Search for the cell housing the specified text and yield its [X, Y] center coordinate. 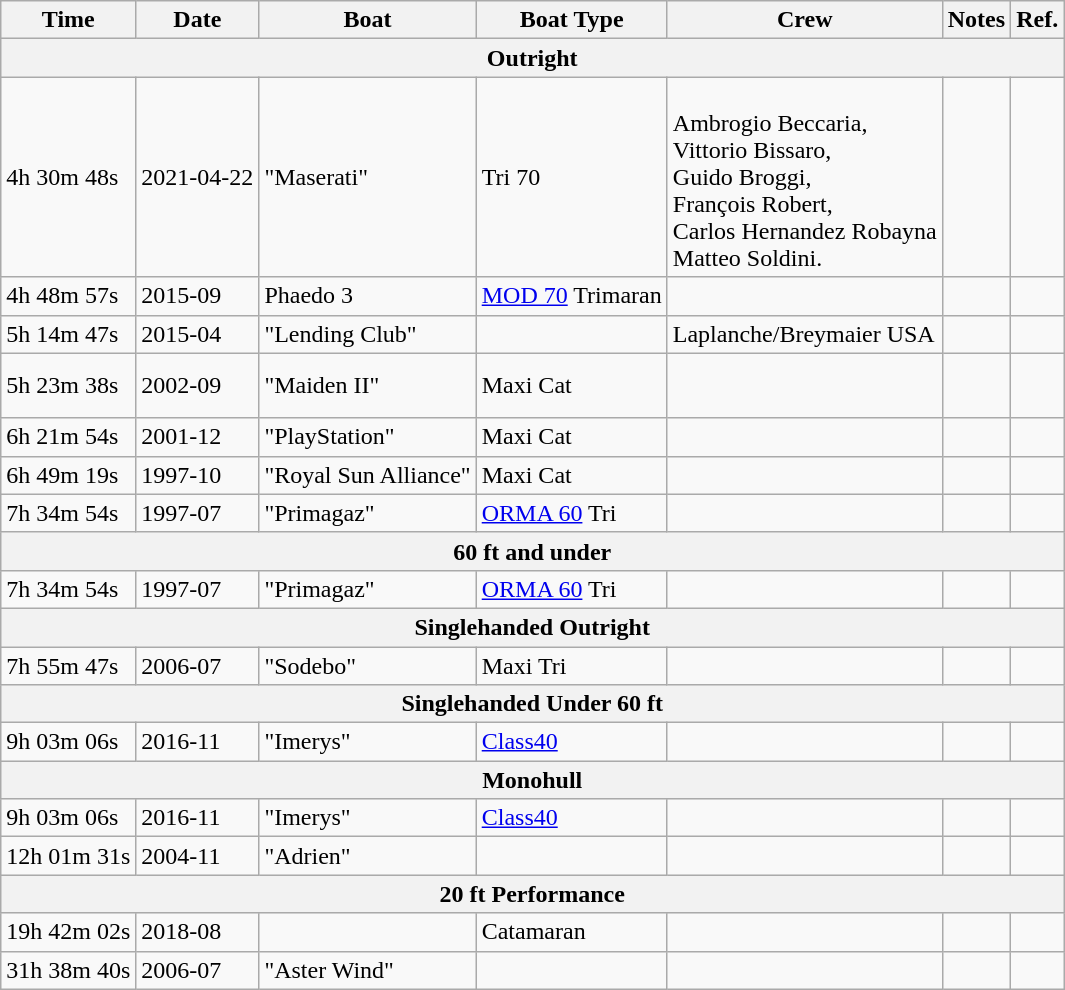
Ambrogio Beccaria,Vittorio Bissaro,Guido Broggi,François Robert,Carlos Hernandez RobaynaMatteo Soldini. [804, 177]
2021-04-22 [198, 177]
Phaedo 3 [368, 296]
Ref. [1038, 20]
Notes [976, 20]
20 ft Performance [532, 894]
60 ft and under [532, 551]
19h 42m 02s [68, 932]
4h 30m 48s [68, 177]
12h 01m 31s [68, 856]
"Sodebo" [368, 665]
Date [198, 20]
2004-11 [198, 856]
31h 38m 40s [68, 970]
"Maiden II" [368, 386]
Maxi Tri [572, 665]
"Adrien" [368, 856]
2001-12 [198, 437]
Monohull [532, 780]
"Royal Sun Alliance" [368, 475]
"Maserati" [368, 177]
2015-04 [198, 334]
Singlehanded Under 60 ft [532, 704]
Boat Type [572, 20]
2015-09 [198, 296]
Laplanche/Breymaier USA [804, 334]
1997-10 [198, 475]
5h 14m 47s [68, 334]
Crew [804, 20]
5h 23m 38s [68, 386]
7h 55m 47s [68, 665]
Outright [532, 58]
Time [68, 20]
"Aster Wind" [368, 970]
6h 49m 19s [68, 475]
6h 21m 54s [68, 437]
"PlayStation" [368, 437]
Tri 70 [572, 177]
2018-08 [198, 932]
4h 48m 57s [68, 296]
2002-09 [198, 386]
Singlehanded Outright [532, 627]
Catamaran [572, 932]
"Lending Club" [368, 334]
Boat [368, 20]
MOD 70 Trimaran [572, 296]
